Scan for the cell matching the given text and deliver its [x, y] coordinate at center. 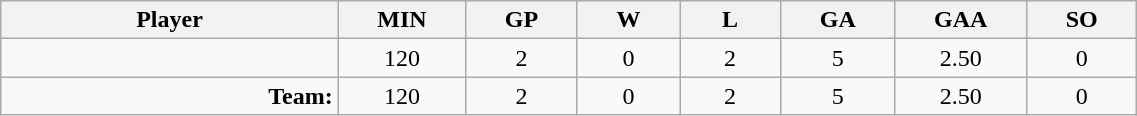
MIN [402, 20]
W [628, 20]
Player [170, 20]
GP [522, 20]
Team: [170, 96]
SO [1081, 20]
L [730, 20]
GA [838, 20]
GAA [961, 20]
